Capture the cell that displays the provided text and extract its [x, y] central coordinate. 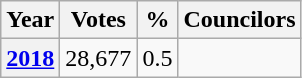
2018 [30, 58]
Year [30, 20]
% [158, 20]
0.5 [158, 58]
Councilors [240, 20]
Votes [98, 20]
28,677 [98, 58]
